Determine the (x, y) coordinate at the center of the cell enclosing the given text.  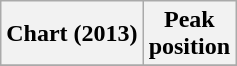
Chart (2013) (72, 34)
Peakposition (189, 34)
